Identify which cell holds the provided text, then report its (x, y) central coordinate. 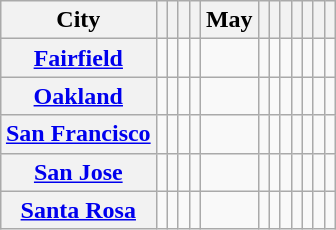
Oakland (78, 96)
Fairfield (78, 58)
San Jose (78, 172)
City (78, 20)
Santa Rosa (78, 210)
May (229, 20)
San Francisco (78, 134)
